Extract the (x, y) coordinate from the center of the cell holding the provided text.  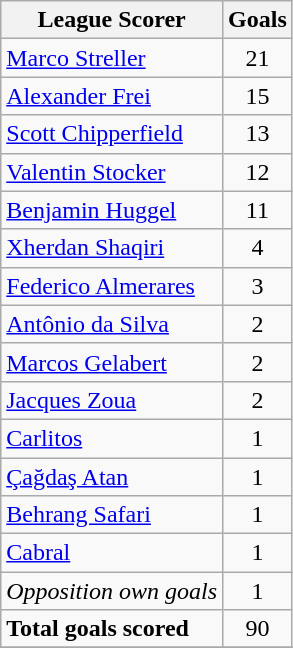
Behrang Safari (112, 515)
Federico Almerares (112, 286)
11 (258, 210)
4 (258, 248)
Valentin Stocker (112, 172)
Marcos Gelabert (112, 362)
90 (258, 629)
Benjamin Huggel (112, 210)
15 (258, 96)
Marco Streller (112, 58)
3 (258, 286)
Cabral (112, 553)
Jacques Zoua (112, 400)
Total goals scored (112, 629)
12 (258, 172)
Carlitos (112, 438)
Xherdan Shaqiri (112, 248)
21 (258, 58)
Antônio da Silva (112, 324)
Opposition own goals (112, 591)
Alexander Frei (112, 96)
Scott Chipperfield (112, 134)
Goals (258, 20)
Çağdaş Atan (112, 477)
13 (258, 134)
League Scorer (112, 20)
